Provide the [X, Y] coordinate of the cell's center where the given text is located.  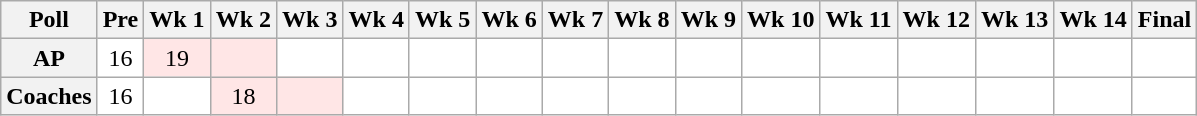
Wk 2 [243, 20]
Wk 14 [1093, 20]
19 [177, 58]
Wk 7 [575, 20]
Wk 4 [376, 20]
Poll [49, 20]
Coaches [49, 96]
Wk 1 [177, 20]
Wk 11 [858, 20]
Wk 3 [310, 20]
Pre [120, 20]
Final [1164, 20]
Wk 8 [642, 20]
Wk 5 [442, 20]
AP [49, 58]
Wk 6 [509, 20]
Wk 9 [708, 20]
Wk 10 [781, 20]
Wk 13 [1014, 20]
18 [243, 96]
Wk 12 [936, 20]
